Determine the (X, Y) coordinate at the center of the cell enclosing the given text.  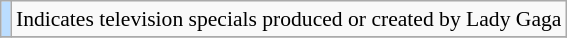
Indicates television specials produced or created by Lady Gaga (289, 19)
